For the text-containing cell, return its midpoint in [X, Y] coordinate format. 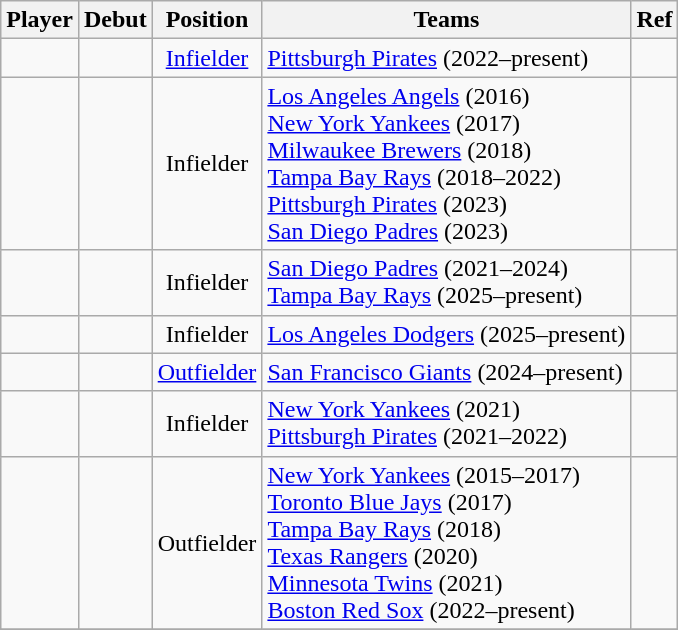
New York Yankees (2021)Pittsburgh Pirates (2021–2022) [446, 424]
Debut [115, 20]
Los Angeles Dodgers (2025–present) [446, 334]
Teams [446, 20]
San Francisco Giants (2024–present) [446, 372]
Pittsburgh Pirates (2022–present) [446, 58]
San Diego Padres (2021–2024)Tampa Bay Rays (2025–present) [446, 282]
Ref [654, 20]
Player [40, 20]
Los Angeles Angels (2016)New York Yankees (2017)Milwaukee Brewers (2018)Tampa Bay Rays (2018–2022)Pittsburgh Pirates (2023)San Diego Padres (2023) [446, 164]
Position [207, 20]
New York Yankees (2015–2017)Toronto Blue Jays (2017)Tampa Bay Rays (2018)Texas Rangers (2020)Minnesota Twins (2021)Boston Red Sox (2022–present) [446, 542]
